Return the [x, y] coordinate for the center point of the cell that contains the specified text.  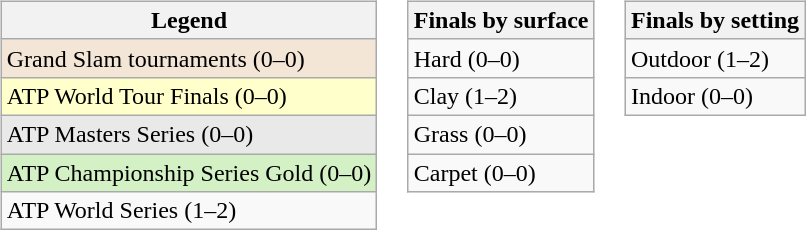
Carpet (0–0) [501, 173]
Finals by surface [501, 20]
ATP Masters Series (0–0) [188, 134]
Outdoor (1–2) [714, 58]
Grand Slam tournaments (0–0) [188, 58]
Hard (0–0) [501, 58]
ATP Championship Series Gold (0–0) [188, 173]
ATP World Series (1–2) [188, 211]
Clay (1–2) [501, 96]
ATP World Tour Finals (0–0) [188, 96]
Grass (0–0) [501, 134]
Indoor (0–0) [714, 96]
Legend [188, 20]
Finals by setting [714, 20]
